For the text-containing cell, return its midpoint in [X, Y] coordinate format. 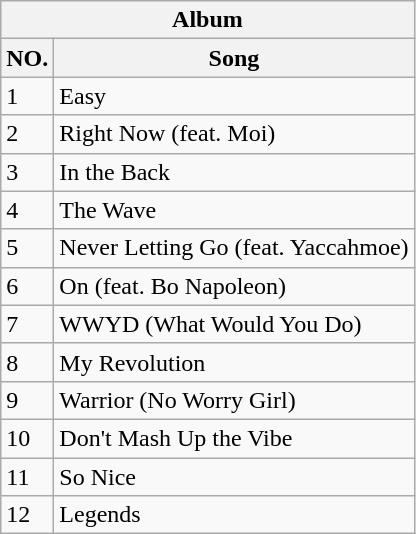
3 [28, 172]
Easy [234, 96]
Warrior (No Worry Girl) [234, 400]
Right Now (feat. Moi) [234, 134]
Album [208, 20]
10 [28, 438]
WWYD (What Would You Do) [234, 324]
My Revolution [234, 362]
On (feat. Bo Napoleon) [234, 286]
6 [28, 286]
1 [28, 96]
So Nice [234, 477]
Song [234, 58]
12 [28, 515]
The Wave [234, 210]
9 [28, 400]
2 [28, 134]
NO. [28, 58]
Legends [234, 515]
4 [28, 210]
8 [28, 362]
Never Letting Go (feat. Yaccahmoe) [234, 248]
11 [28, 477]
Don't Mash Up the Vibe [234, 438]
7 [28, 324]
5 [28, 248]
In the Back [234, 172]
